Detect which cell encompasses the target text, then output its [x, y] center coordinate. 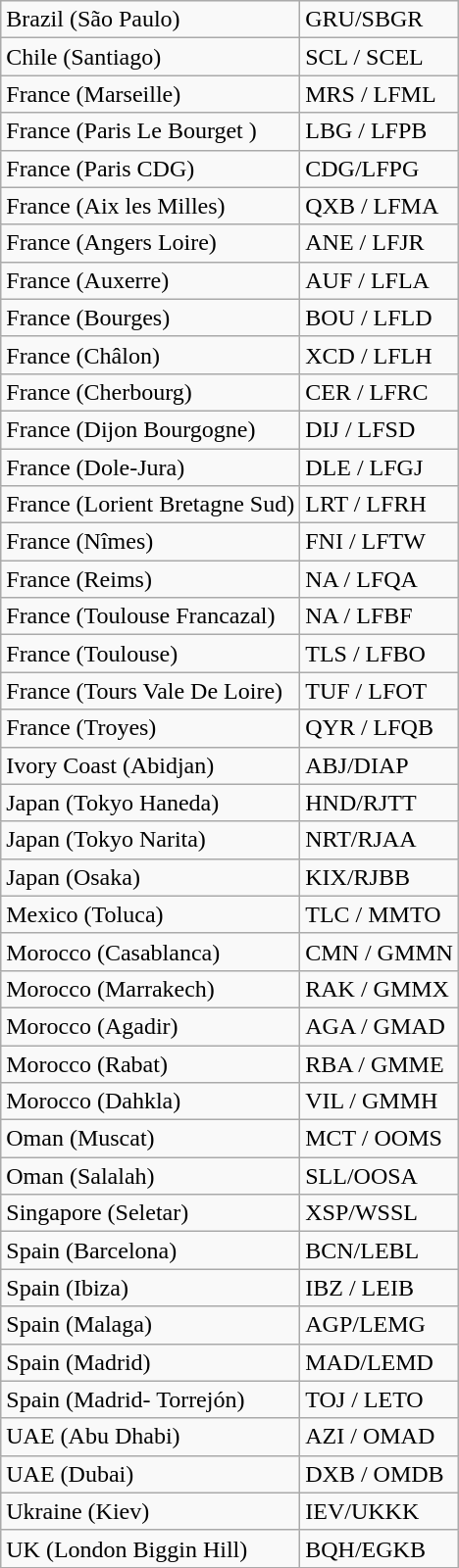
AZI / OMAD [380, 1437]
France (Dijon Bourgogne) [151, 429]
MCT / OOMS [380, 1139]
BOU / LFLD [380, 318]
AGA / GMAD [380, 1026]
SLL/OOSA [380, 1176]
France (Marseille) [151, 94]
XCD / LFLH [380, 355]
France (Paris CDG) [151, 169]
AGP/LEMG [380, 1325]
FNI / LFTW [380, 542]
Spain (Ibiza) [151, 1288]
Brazil (São Paulo) [151, 20]
Morocco (Casablanca) [151, 952]
France (Toulouse Francazal) [151, 616]
HND/RJTT [380, 803]
France (Reims) [151, 579]
MAD/LEMD [380, 1362]
UAE (Abu Dhabi) [151, 1437]
DIJ / LFSD [380, 429]
France (Paris Le Bourget ) [151, 131]
Oman (Salalah) [151, 1176]
France (Troyes) [151, 728]
BQH/EGKB [380, 1548]
XSP/WSSL [380, 1213]
LRT / LFRH [380, 505]
Spain (Madrid- Torrejón) [151, 1399]
RAK / GMMX [380, 989]
Singapore (Seletar) [151, 1213]
Spain (Madrid) [151, 1362]
RBA / GMME [380, 1063]
QYR / LFQB [380, 728]
TLC / MMTO [380, 914]
France (Toulouse) [151, 654]
France (Nîmes) [151, 542]
Morocco (Marrakech) [151, 989]
SCL / SCEL [380, 57]
BCN/LEBL [380, 1250]
DXB / OMDB [380, 1474]
Oman (Muscat) [151, 1139]
Japan (Osaka) [151, 877]
France (Lorient Bretagne Sud) [151, 505]
GRU/SBGR [380, 20]
France (Châlon) [151, 355]
Mexico (Toluca) [151, 914]
France (Dole-Jura) [151, 467]
ABJ/DIAP [380, 765]
Ivory Coast (Abidjan) [151, 765]
TOJ / LETO [380, 1399]
France (Auxerre) [151, 280]
ANE / LFJR [380, 243]
CER / LFRC [380, 392]
AUF / LFLA [380, 280]
MRS / LFML [380, 94]
Spain (Barcelona) [151, 1250]
NA / LFBF [380, 616]
IEV/UKKK [380, 1511]
Spain (Malaga) [151, 1325]
VIL / GMMH [380, 1102]
CMN / GMMN [380, 952]
QXB / LFMA [380, 206]
TUF / LFOT [380, 691]
France (Cherbourg) [151, 392]
IBZ / LEIB [380, 1288]
France (Aix les Milles) [151, 206]
NRT/RJAA [380, 840]
KIX/RJBB [380, 877]
DLE / LFGJ [380, 467]
France (Bourges) [151, 318]
Chile (Santiago) [151, 57]
France (Angers Loire) [151, 243]
France (Tours Vale De Loire) [151, 691]
UK (London Biggin Hill) [151, 1548]
TLS / LFBO [380, 654]
Morocco (Rabat) [151, 1063]
Japan (Tokyo Haneda) [151, 803]
Japan (Tokyo Narita) [151, 840]
CDG/LFPG [380, 169]
UAE (Dubai) [151, 1474]
Ukraine (Kiev) [151, 1511]
LBG / LFPB [380, 131]
Morocco (Dahkla) [151, 1102]
Morocco (Agadir) [151, 1026]
NA / LFQA [380, 579]
